Determine the (X, Y) coordinate at the center of the cell enclosing the given text.  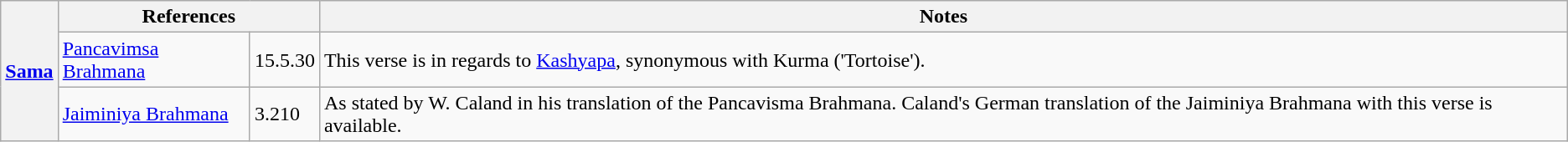
This verse is in regards to Kashyapa, synonymous with Kurma ('Tortoise'). (943, 60)
Jaiminiya Brahmana (154, 114)
3.210 (285, 114)
Pancavimsa Brahmana (154, 60)
15.5.30 (285, 60)
Sama (29, 71)
Notes (943, 17)
References (188, 17)
